Return the (x, y) coordinate for the center point of the cell that contains the specified text.  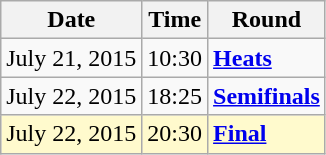
18:25 (175, 96)
Round (267, 20)
10:30 (175, 58)
Time (175, 20)
Semifinals (267, 96)
20:30 (175, 134)
Heats (267, 58)
July 21, 2015 (72, 58)
Date (72, 20)
Final (267, 134)
